Detect which cell encompasses the target text, then output its [x, y] center coordinate. 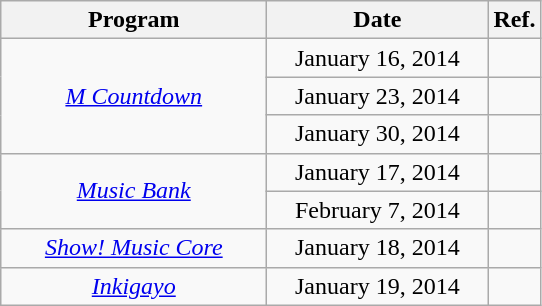
February 7, 2014 [378, 210]
Program [134, 20]
January 16, 2014 [378, 58]
January 23, 2014 [378, 96]
Date [378, 20]
January 18, 2014 [378, 248]
January 17, 2014 [378, 172]
January 30, 2014 [378, 134]
Inkigayo [134, 286]
Ref. [514, 20]
Show! Music Core [134, 248]
Music Bank [134, 191]
January 19, 2014 [378, 286]
M Countdown [134, 96]
